Return [X, Y] of the center of cell containing provided text 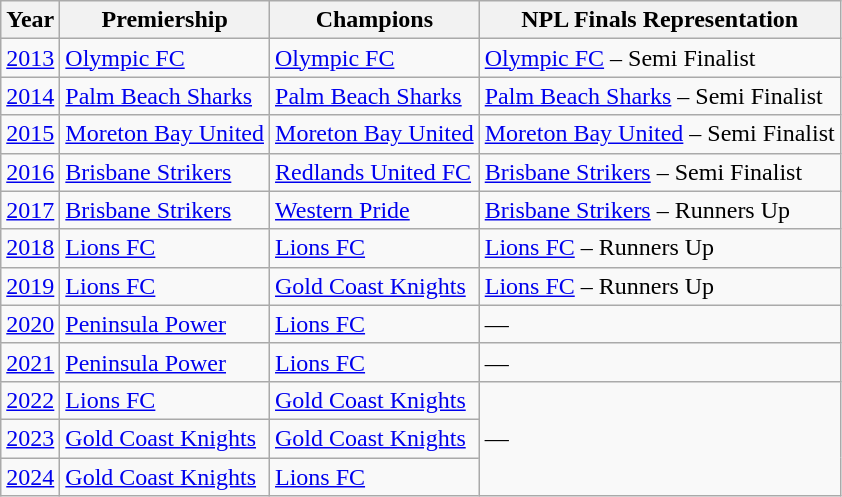
Year [30, 20]
Palm Beach Sharks – Semi Finalist [660, 96]
2015 [30, 134]
Olympic FC – Semi Finalist [660, 58]
Moreton Bay United – Semi Finalist [660, 134]
Redlands United FC [375, 172]
2017 [30, 210]
2020 [30, 324]
2013 [30, 58]
Brisbane Strikers – Semi Finalist [660, 172]
Western Pride [375, 210]
2021 [30, 362]
2016 [30, 172]
2014 [30, 96]
2022 [30, 400]
2018 [30, 248]
Premiership [165, 20]
2023 [30, 438]
2019 [30, 286]
NPL Finals Representation [660, 20]
2024 [30, 477]
Brisbane Strikers – Runners Up [660, 210]
Champions [375, 20]
